Scan for the cell matching the given text and deliver its (x, y) coordinate at center. 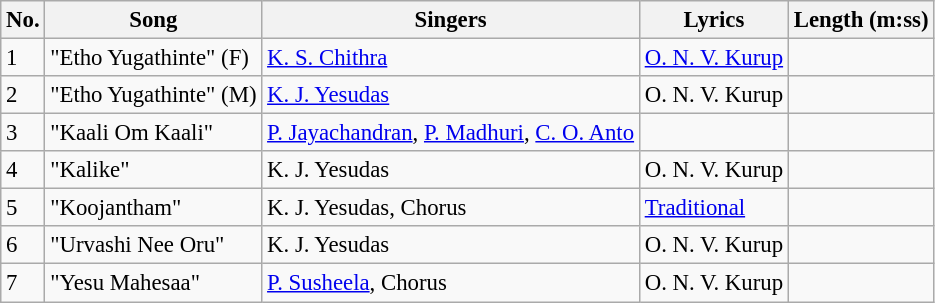
Length (m:ss) (860, 20)
"Kalike" (154, 170)
"Urvashi Nee Oru" (154, 245)
Lyrics (714, 20)
"Kaali Om Kaali" (154, 133)
Singers (451, 20)
Song (154, 20)
1 (23, 58)
7 (23, 283)
Traditional (714, 208)
6 (23, 245)
"Yesu Mahesaa" (154, 283)
"Etho Yugathinte" (M) (154, 95)
K. S. Chithra (451, 58)
No. (23, 20)
"Etho Yugathinte" (F) (154, 58)
4 (23, 170)
3 (23, 133)
P. Jayachandran, P. Madhuri, C. O. Anto (451, 133)
"Koojantham" (154, 208)
K. J. Yesudas, Chorus (451, 208)
5 (23, 208)
2 (23, 95)
P. Susheela, Chorus (451, 283)
